Output the [X, Y] coordinate of the center of the cell containing the given text.  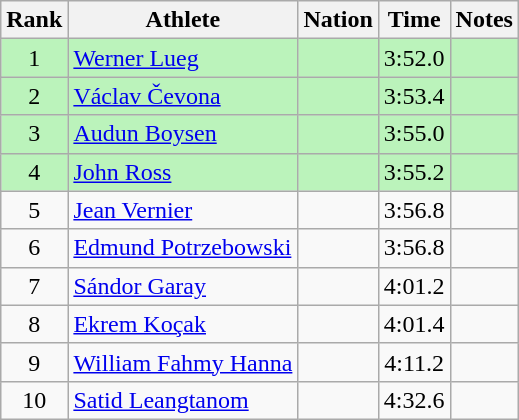
Werner Lueg [183, 58]
Notes [484, 20]
4:01.4 [414, 324]
Edmund Potrzebowski [183, 248]
John Ross [183, 172]
3:52.0 [414, 58]
Jean Vernier [183, 210]
4:01.2 [414, 286]
4:11.2 [414, 362]
Nation [338, 20]
6 [34, 248]
9 [34, 362]
Rank [34, 20]
1 [34, 58]
8 [34, 324]
3:55.0 [414, 134]
7 [34, 286]
Ekrem Koçak [183, 324]
William Fahmy Hanna [183, 362]
3:55.2 [414, 172]
Sándor Garay [183, 286]
3:53.4 [414, 96]
Audun Boysen [183, 134]
10 [34, 400]
4:32.6 [414, 400]
Time [414, 20]
3 [34, 134]
Satid Leangtanom [183, 400]
Athlete [183, 20]
2 [34, 96]
4 [34, 172]
5 [34, 210]
Václav Čevona [183, 96]
